Return (x, y) of the center of cell containing provided text 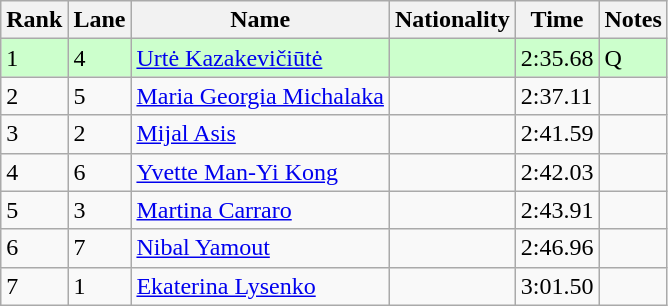
Nationality (452, 20)
Martina Carraro (260, 210)
Ekaterina Lysenko (260, 286)
Rank (34, 20)
Q (633, 58)
Urtė Kazakevičiūtė (260, 58)
Mijal Asis (260, 134)
Time (557, 20)
Notes (633, 20)
2:41.59 (557, 134)
3:01.50 (557, 286)
Yvette Man-Yi Kong (260, 172)
2:35.68 (557, 58)
Nibal Yamout (260, 248)
2:43.91 (557, 210)
2:37.11 (557, 96)
Name (260, 20)
2:42.03 (557, 172)
2:46.96 (557, 248)
Maria Georgia Michalaka (260, 96)
Lane (100, 20)
